Capture the cell that displays the provided text and extract its [X, Y] central coordinate. 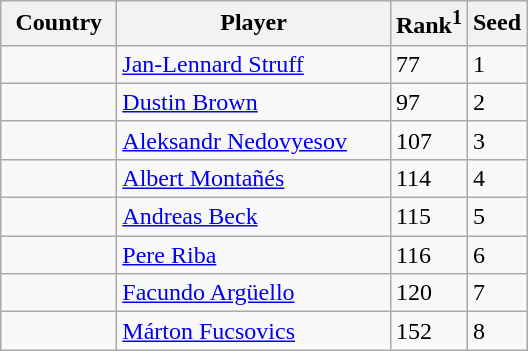
120 [428, 293]
5 [496, 217]
Country [59, 24]
107 [428, 140]
4 [496, 178]
Albert Montañés [254, 178]
7 [496, 293]
Márton Fucsovics [254, 331]
152 [428, 331]
77 [428, 64]
Pere Riba [254, 255]
116 [428, 255]
Facundo Argüello [254, 293]
Player [254, 24]
Andreas Beck [254, 217]
6 [496, 255]
115 [428, 217]
1 [496, 64]
Seed [496, 24]
114 [428, 178]
8 [496, 331]
97 [428, 102]
Aleksandr Nedovyesov [254, 140]
Dustin Brown [254, 102]
Jan-Lennard Struff [254, 64]
Rank1 [428, 24]
2 [496, 102]
3 [496, 140]
